Identify which cell holds the provided text, then report its [X, Y] central coordinate. 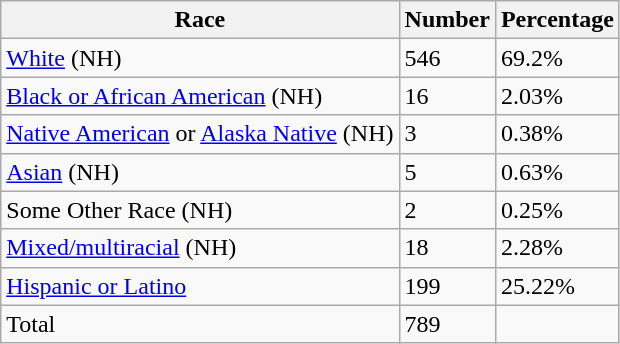
3 [447, 134]
25.22% [557, 286]
0.63% [557, 172]
2.03% [557, 96]
16 [447, 96]
0.25% [557, 210]
2.28% [557, 248]
789 [447, 324]
18 [447, 248]
Black or African American (NH) [200, 96]
5 [447, 172]
Native American or Alaska Native (NH) [200, 134]
69.2% [557, 58]
Total [200, 324]
2 [447, 210]
Asian (NH) [200, 172]
Some Other Race (NH) [200, 210]
Race [200, 20]
199 [447, 286]
0.38% [557, 134]
Mixed/multiracial (NH) [200, 248]
Number [447, 20]
546 [447, 58]
Percentage [557, 20]
White (NH) [200, 58]
Hispanic or Latino [200, 286]
